Find where the given text appears and provide that cell's center as (X, Y) coordinate. 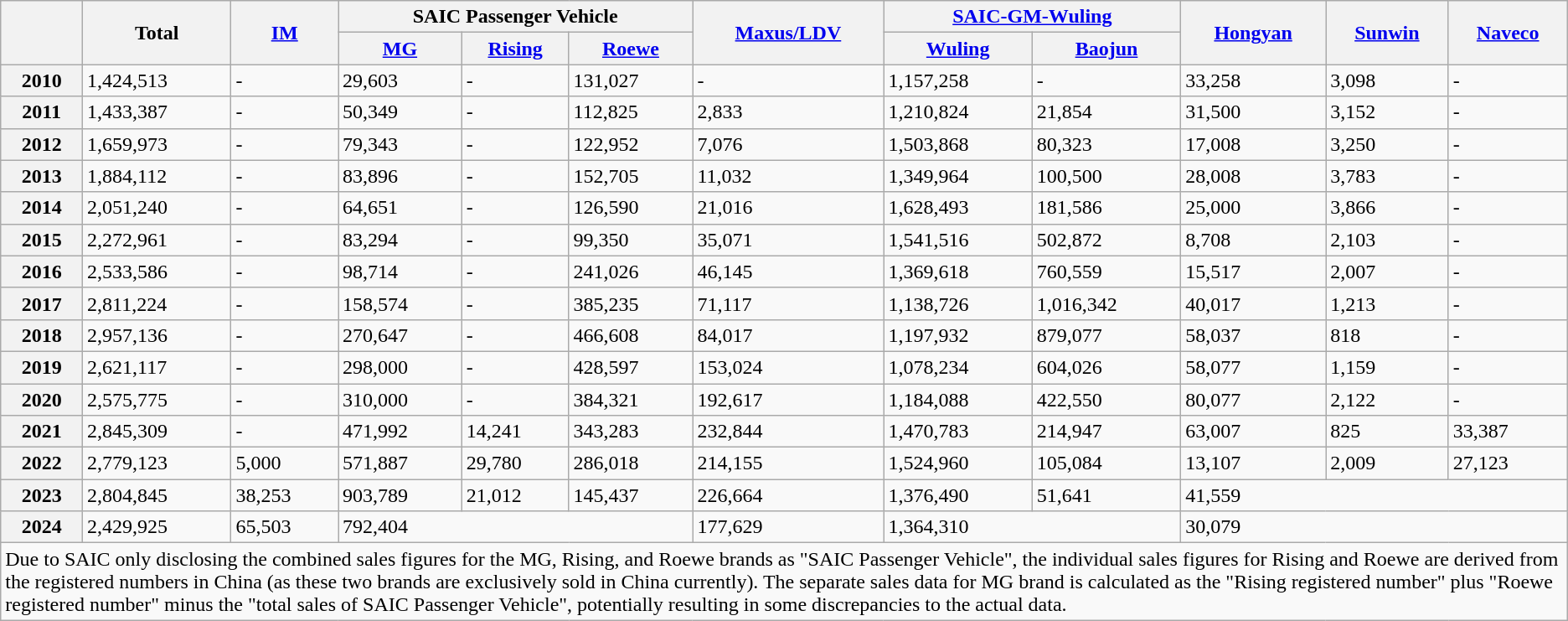
65,503 (285, 527)
145,437 (631, 495)
2,804,845 (157, 495)
181,586 (1106, 208)
879,077 (1106, 335)
58,037 (1253, 335)
98,714 (400, 272)
126,590 (631, 208)
1,628,493 (958, 208)
11,032 (788, 176)
IM (285, 33)
7,076 (788, 144)
27,123 (1508, 463)
21,854 (1106, 112)
122,952 (631, 144)
SAIC-GM-Wuling (1032, 17)
29,780 (515, 463)
33,387 (1508, 432)
214,155 (788, 463)
1,503,868 (958, 144)
1,524,960 (958, 463)
1,376,490 (958, 495)
2013 (42, 176)
384,321 (631, 400)
153,024 (788, 367)
50,349 (400, 112)
2,429,925 (157, 527)
99,350 (631, 240)
158,574 (400, 303)
241,026 (631, 272)
64,651 (400, 208)
71,117 (788, 303)
25,000 (1253, 208)
1,078,234 (958, 367)
21,016 (788, 208)
2,621,117 (157, 367)
30,079 (1375, 527)
3,866 (1387, 208)
51,641 (1106, 495)
2019 (42, 367)
2,051,240 (157, 208)
2,007 (1387, 272)
792,404 (516, 527)
33,258 (1253, 80)
1,349,964 (958, 176)
15,517 (1253, 272)
Maxus/LDV (788, 33)
Baojun (1106, 49)
80,077 (1253, 400)
1,364,310 (1032, 527)
1,157,258 (958, 80)
3,152 (1387, 112)
428,597 (631, 367)
2023 (42, 495)
2,533,586 (157, 272)
1,159 (1387, 367)
Hongyan (1253, 33)
3,250 (1387, 144)
84,017 (788, 335)
3,783 (1387, 176)
2,122 (1387, 400)
17,008 (1253, 144)
100,500 (1106, 176)
385,235 (631, 303)
41,559 (1375, 495)
2,779,123 (157, 463)
422,550 (1106, 400)
2,811,224 (157, 303)
83,896 (400, 176)
112,825 (631, 112)
2,103 (1387, 240)
604,026 (1106, 367)
1,424,513 (157, 80)
1,184,088 (958, 400)
471,992 (400, 432)
270,647 (400, 335)
2,957,136 (157, 335)
46,145 (788, 272)
1,369,618 (958, 272)
2016 (42, 272)
131,027 (631, 80)
8,708 (1253, 240)
58,077 (1253, 367)
40,017 (1253, 303)
2017 (42, 303)
2015 (42, 240)
760,559 (1106, 272)
14,241 (515, 432)
1,138,726 (958, 303)
Sunwin (1387, 33)
1,213 (1387, 303)
466,608 (631, 335)
83,294 (400, 240)
192,617 (788, 400)
63,007 (1253, 432)
214,947 (1106, 432)
286,018 (631, 463)
1,470,783 (958, 432)
35,071 (788, 240)
1,884,112 (157, 176)
1,659,973 (157, 144)
1,433,387 (157, 112)
2012 (42, 144)
2,009 (1387, 463)
298,000 (400, 367)
232,844 (788, 432)
5,000 (285, 463)
105,084 (1106, 463)
2018 (42, 335)
2011 (42, 112)
2021 (42, 432)
2024 (42, 527)
343,283 (631, 432)
38,253 (285, 495)
28,008 (1253, 176)
2,575,775 (157, 400)
MG (400, 49)
2022 (42, 463)
Naveco (1508, 33)
1,210,824 (958, 112)
177,629 (788, 527)
2020 (42, 400)
1,197,932 (958, 335)
Total (157, 33)
Rising (515, 49)
226,664 (788, 495)
31,500 (1253, 112)
502,872 (1106, 240)
Wuling (958, 49)
2,833 (788, 112)
571,887 (400, 463)
903,789 (400, 495)
1,016,342 (1106, 303)
2,845,309 (157, 432)
80,323 (1106, 144)
Roewe (631, 49)
1,541,516 (958, 240)
29,603 (400, 80)
79,343 (400, 144)
13,107 (1253, 463)
2,272,961 (157, 240)
2010 (42, 80)
825 (1387, 432)
SAIC Passenger Vehicle (516, 17)
2014 (42, 208)
310,000 (400, 400)
3,098 (1387, 80)
152,705 (631, 176)
818 (1387, 335)
21,012 (515, 495)
